Provide the [x, y] coordinate of the cell's center where the given text is located.  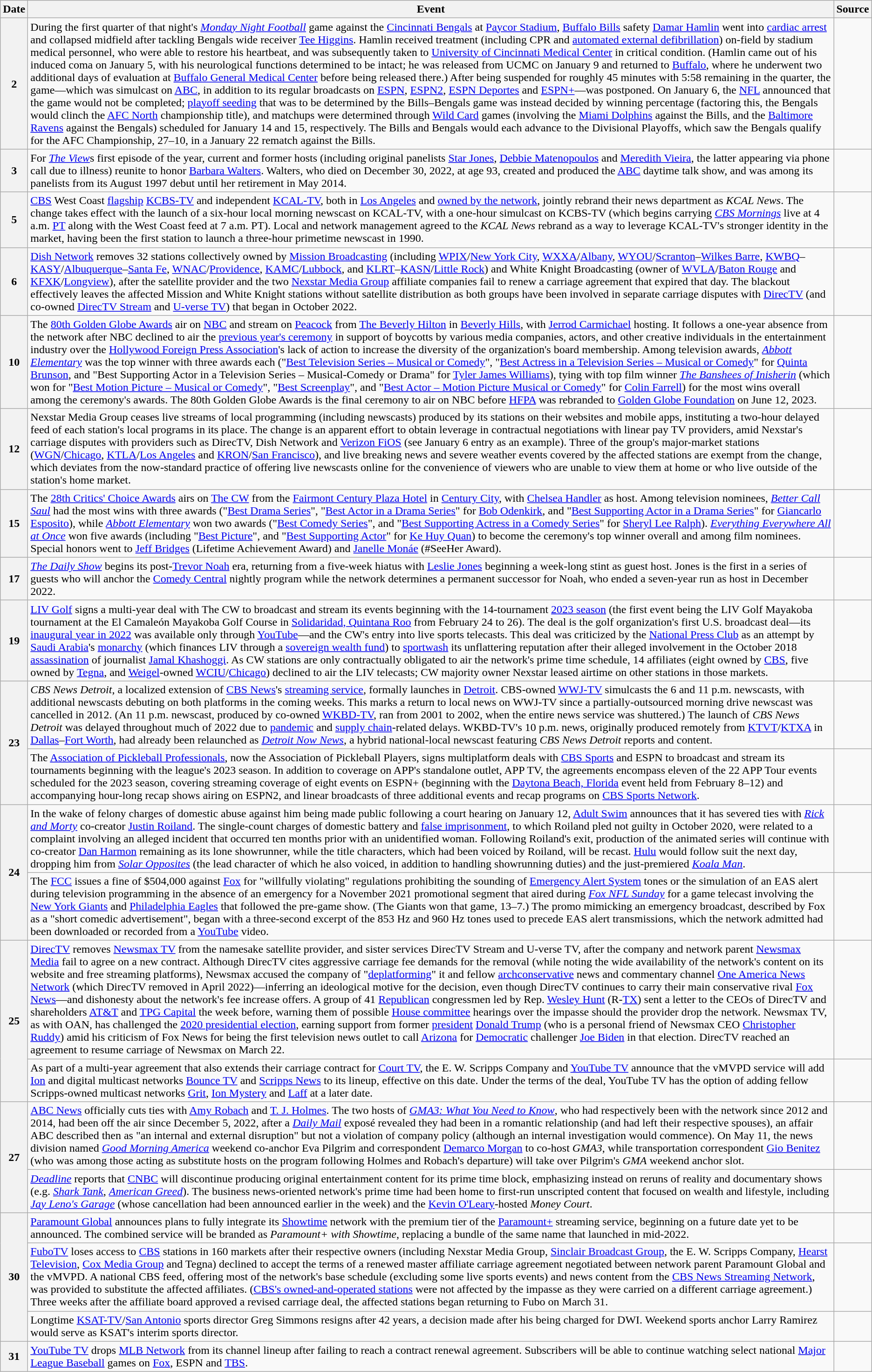
15 [14, 523]
17 [14, 579]
24 [14, 872]
3 [14, 171]
2 [14, 84]
27 [14, 1157]
5 [14, 220]
31 [14, 1357]
10 [14, 362]
12 [14, 449]
Source [852, 9]
Event [431, 9]
23 [14, 743]
19 [14, 640]
30 [14, 1277]
25 [14, 1021]
Date [14, 9]
6 [14, 281]
